Determine the (X, Y) coordinate at the center of the cell enclosing the given text.  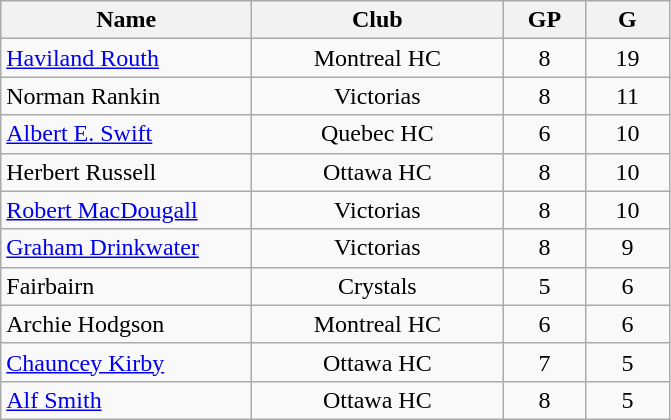
Quebec HC (378, 134)
Norman Rankin (126, 96)
Robert MacDougall (126, 210)
Name (126, 20)
G (628, 20)
Albert E. Swift (126, 134)
Alf Smith (126, 400)
Crystals (378, 286)
9 (628, 248)
Fairbairn (126, 286)
Herbert Russell (126, 172)
Chauncey Kirby (126, 362)
Haviland Routh (126, 58)
19 (628, 58)
Graham Drinkwater (126, 248)
Club (378, 20)
GP (544, 20)
7 (544, 362)
Archie Hodgson (126, 324)
11 (628, 96)
